Pinpoint the cell where the given text exists, returning its (X, Y) midpoint coordinate. 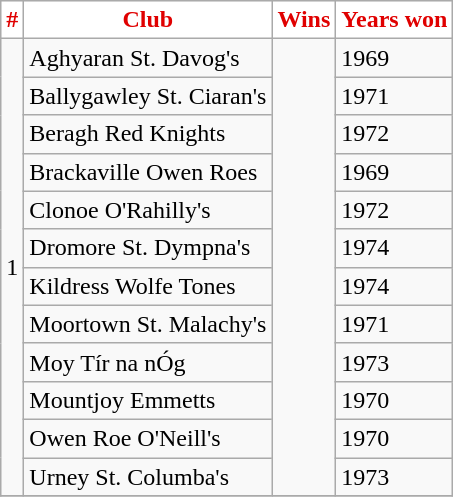
Dromore St. Dympna's (148, 248)
Brackaville Owen Roes (148, 172)
Urney St. Columba's (148, 477)
Clonoe O'Rahilly's (148, 210)
Beragh Red Knights (148, 134)
Mountjoy Emmetts (148, 400)
Club (148, 20)
Owen Roe O'Neill's (148, 438)
Moy Tír na nÓg (148, 362)
Moortown St. Malachy's (148, 324)
Years won (394, 20)
Wins (304, 20)
1 (12, 268)
Ballygawley St. Ciaran's (148, 96)
Kildress Wolfe Tones (148, 286)
# (12, 20)
Aghyaran St. Davog's (148, 58)
